Locate the cell with the specified text and output its (x, y) center coordinate. 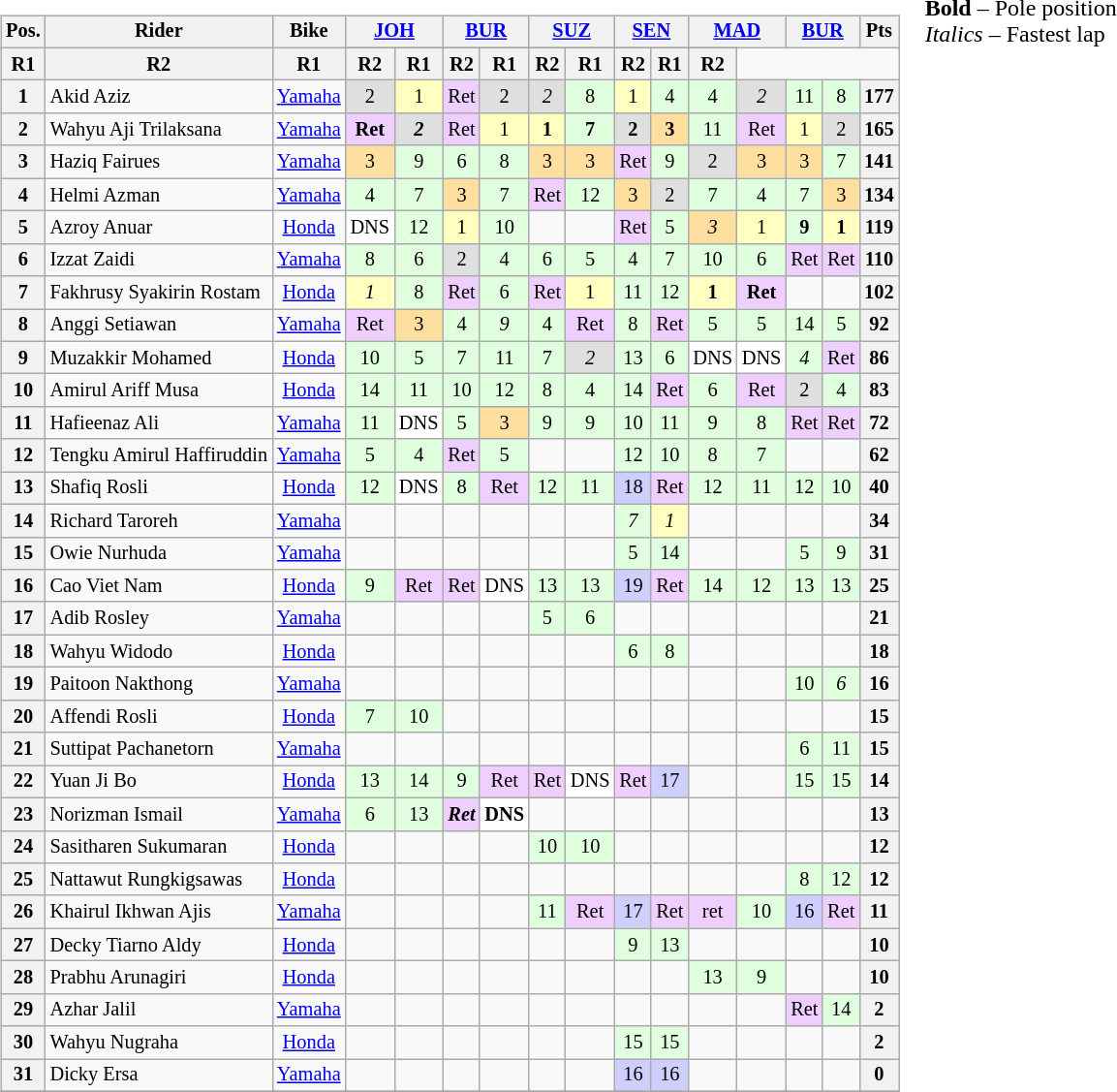
134 (879, 195)
22 (23, 782)
23 (23, 814)
Wahyu Aji Trilaksana (159, 130)
Prabhu Arunagiri (159, 978)
Muzakkir Mohamed (159, 358)
Amirul Ariff Musa (159, 390)
Shafiq Rosli (159, 488)
40 (879, 488)
Adib Rosley (159, 618)
ret (712, 912)
Azroy Anuar (159, 228)
72 (879, 423)
Izzat Zaidi (159, 260)
Dicky Ersa (159, 1076)
0 (879, 1076)
102 (879, 293)
Akid Aziz (159, 97)
62 (879, 455)
Bike (309, 32)
MAD (736, 32)
Affendi Rosli (159, 716)
Haziq Fairues (159, 162)
SUZ (572, 32)
Wahyu Widodo (159, 651)
Fakhrusy Syakirin Rostam (159, 293)
Helmi Azman (159, 195)
34 (879, 520)
Pos. (23, 32)
26 (23, 912)
119 (879, 228)
SEN (651, 32)
JOH (395, 32)
Norizman Ismail (159, 814)
Nattawut Rungkigsawas (159, 880)
141 (879, 162)
Decky Tiarno Aldy (159, 945)
Richard Taroreh (159, 520)
Yuan Ji Bo (159, 782)
29 (23, 1010)
Anggi Setiawan (159, 326)
Rider (159, 32)
86 (879, 358)
177 (879, 97)
24 (23, 847)
83 (879, 390)
Cao Viet Nam (159, 586)
Tengku Amirul Haffiruddin (159, 455)
Sasitharen Sukumaran (159, 847)
Hafieenaz Ali (159, 423)
Suttipat Pachanetorn (159, 749)
Paitoon Nakthong (159, 684)
27 (23, 945)
165 (879, 130)
Owie Nurhuda (159, 553)
Khairul Ikhwan Ajis (159, 912)
Pts (879, 32)
20 (23, 716)
Azhar Jalil (159, 1010)
28 (23, 978)
30 (23, 1043)
92 (879, 326)
110 (879, 260)
Wahyu Nugraha (159, 1043)
